From the cell containing the given text, extract its center point as [x, y] coordinate. 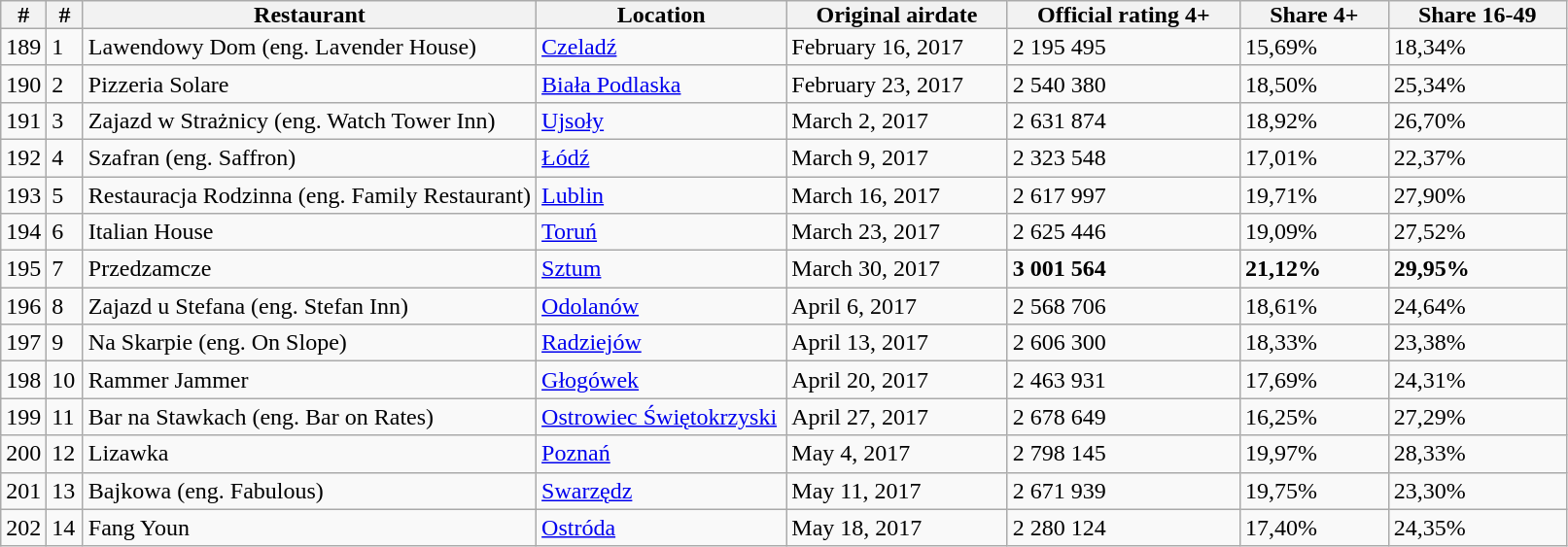
16,25% [1314, 417]
18,33% [1314, 343]
March 23, 2017 [896, 232]
May 11, 2017 [896, 491]
Original airdate [896, 15]
Biała Podlaska [661, 84]
March 9, 2017 [896, 157]
Restauracja Rodzinna (eng. Family Restaurant) [309, 195]
Głogówek [661, 380]
27,90% [1478, 195]
2 323 548 [1124, 157]
15,69% [1314, 47]
April 27, 2017 [896, 417]
4 [65, 157]
March 2, 2017 [896, 120]
23,30% [1478, 491]
189 [23, 47]
Pizzeria Solare [309, 84]
21,12% [1314, 269]
18,34% [1478, 47]
19,75% [1314, 491]
197 [23, 343]
Fang Youn [309, 528]
27,52% [1478, 232]
200 [23, 454]
23,38% [1478, 343]
199 [23, 417]
Italian House [309, 232]
18,61% [1314, 306]
2 617 997 [1124, 195]
Lublin [661, 195]
191 [23, 120]
1 [65, 47]
Przedzamcze [309, 269]
2 606 300 [1124, 343]
27,29% [1478, 417]
11 [65, 417]
May 4, 2017 [896, 454]
Łódź [661, 157]
12 [65, 454]
201 [23, 491]
2 631 874 [1124, 120]
5 [65, 195]
24,64% [1478, 306]
Toruń [661, 232]
February 23, 2017 [896, 84]
Radziejów [661, 343]
25,34% [1478, 84]
10 [65, 380]
19,97% [1314, 454]
Na Skarpie (eng. On Slope) [309, 343]
17,01% [1314, 157]
2 568 706 [1124, 306]
Location [661, 15]
March 16, 2017 [896, 195]
26,70% [1478, 120]
April 6, 2017 [896, 306]
2 [65, 84]
24,35% [1478, 528]
April 13, 2017 [896, 343]
13 [65, 491]
24,31% [1478, 380]
May 18, 2017 [896, 528]
Szafran (eng. Saffron) [309, 157]
Ostróda [661, 528]
8 [65, 306]
Bar na Stawkach (eng. Bar on Rates) [309, 417]
2 463 931 [1124, 380]
Rammer Jammer [309, 380]
2 625 446 [1124, 232]
Czeladź [661, 47]
3 [65, 120]
192 [23, 157]
2 798 145 [1124, 454]
196 [23, 306]
9 [65, 343]
Bajkowa (eng. Fabulous) [309, 491]
194 [23, 232]
2 671 939 [1124, 491]
Share 16-49 [1478, 15]
198 [23, 380]
19,09% [1314, 232]
Odolanów [661, 306]
2 540 380 [1124, 84]
March 30, 2017 [896, 269]
28,33% [1478, 454]
February 16, 2017 [896, 47]
17,69% [1314, 380]
Official rating 4+ [1124, 15]
18,92% [1314, 120]
Swarzędz [661, 491]
190 [23, 84]
7 [65, 269]
22,37% [1478, 157]
Lizawka [309, 454]
2 195 495 [1124, 47]
Ostrowiec Świętokrzyski [661, 417]
195 [23, 269]
17,40% [1314, 528]
Ujsoły [661, 120]
14 [65, 528]
Sztum [661, 269]
18,50% [1314, 84]
19,71% [1314, 195]
3 001 564 [1124, 269]
2 678 649 [1124, 417]
Lawendowy Dom (eng. Lavender House) [309, 47]
2 280 124 [1124, 528]
Poznań [661, 454]
193 [23, 195]
Zajazd w Strażnicy (eng. Watch Tower Inn) [309, 120]
Restaurant [309, 15]
Share 4+ [1314, 15]
6 [65, 232]
April 20, 2017 [896, 380]
Zajazd u Stefana (eng. Stefan Inn) [309, 306]
202 [23, 528]
29,95% [1478, 269]
